Capture the cell that displays the provided text and extract its (X, Y) central coordinate. 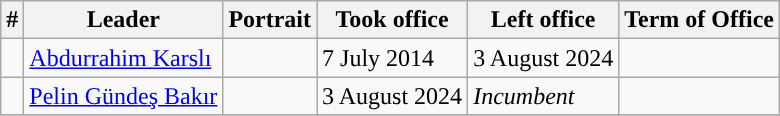
Incumbent (544, 96)
Term of Office (700, 20)
Leader (124, 20)
Left office (544, 20)
Portrait (270, 20)
Pelin Gündeş Bakır (124, 96)
7 July 2014 (392, 58)
Abdurrahim Karslı (124, 58)
# (12, 20)
Took office (392, 20)
